For the text-containing cell, return its midpoint in (x, y) coordinate format. 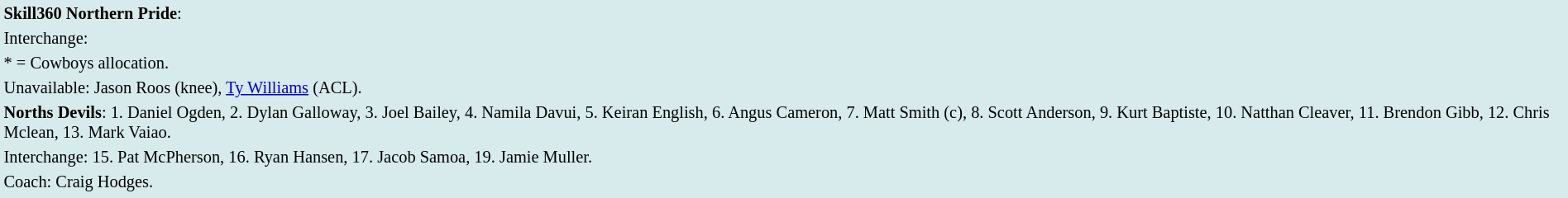
Interchange: 15. Pat McPherson, 16. Ryan Hansen, 17. Jacob Samoa, 19. Jamie Muller. (784, 157)
Skill360 Northern Pride: (784, 13)
Interchange: (784, 38)
* = Cowboys allocation. (784, 63)
Coach: Craig Hodges. (784, 181)
Unavailable: Jason Roos (knee), Ty Williams (ACL). (784, 87)
